Scan for the cell matching the given text and deliver its (x, y) coordinate at center. 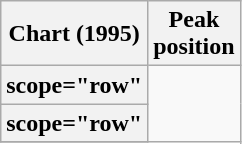
Chart (1995) (74, 34)
Peakposition (194, 34)
